Detect which cell encompasses the target text, then output its [X, Y] center coordinate. 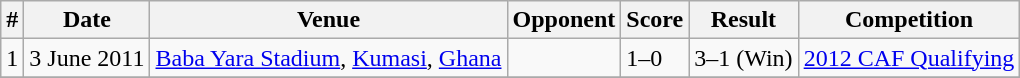
3–1 (Win) [744, 58]
Baba Yara Stadium, Kumasi, Ghana [328, 58]
Opponent [564, 20]
2012 CAF Qualifying [909, 58]
# [12, 20]
Date [87, 20]
1 [12, 58]
1–0 [655, 58]
Venue [328, 20]
Result [744, 20]
3 June 2011 [87, 58]
Score [655, 20]
Competition [909, 20]
